Identify which cell holds the provided text, then report its [x, y] central coordinate. 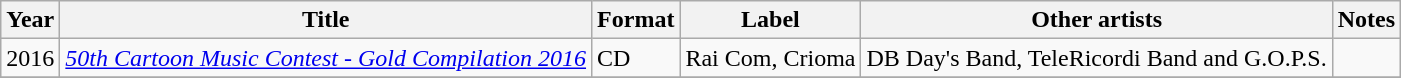
Notes [1366, 20]
2016 [30, 58]
Title [326, 20]
Year [30, 20]
Rai Com, Crioma [770, 58]
50th Cartoon Music Contest - Gold Compilation 2016 [326, 58]
Label [770, 20]
DB Day's Band, TeleRicordi Band and G.O.P.S. [1096, 58]
Format [636, 20]
Other artists [1096, 20]
CD [636, 58]
